Output the (X, Y) coordinate of the center of the cell containing the given text.  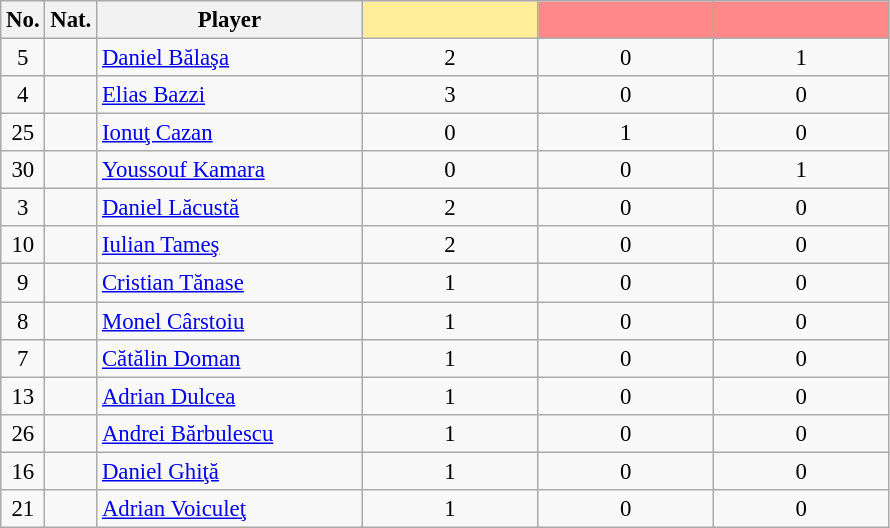
7 (23, 358)
8 (23, 321)
Nat. (71, 20)
10 (23, 245)
Daniel Ghiţă (230, 471)
Adrian Voiculeţ (230, 509)
Iulian Tameş (230, 245)
Monel Cârstoiu (230, 321)
30 (23, 170)
Andrei Bărbulescu (230, 433)
9 (23, 283)
Player (230, 20)
16 (23, 471)
Elias Bazzi (230, 95)
Daniel Bălaşa (230, 58)
21 (23, 509)
5 (23, 58)
Daniel Lăcustă (230, 208)
26 (23, 433)
Youssouf Kamara (230, 170)
Cristian Tănase (230, 283)
25 (23, 133)
Cătălin Doman (230, 358)
13 (23, 396)
No. (23, 20)
Adrian Dulcea (230, 396)
4 (23, 95)
Ionuţ Cazan (230, 133)
